Search for the cell housing the specified text and yield its [X, Y] center coordinate. 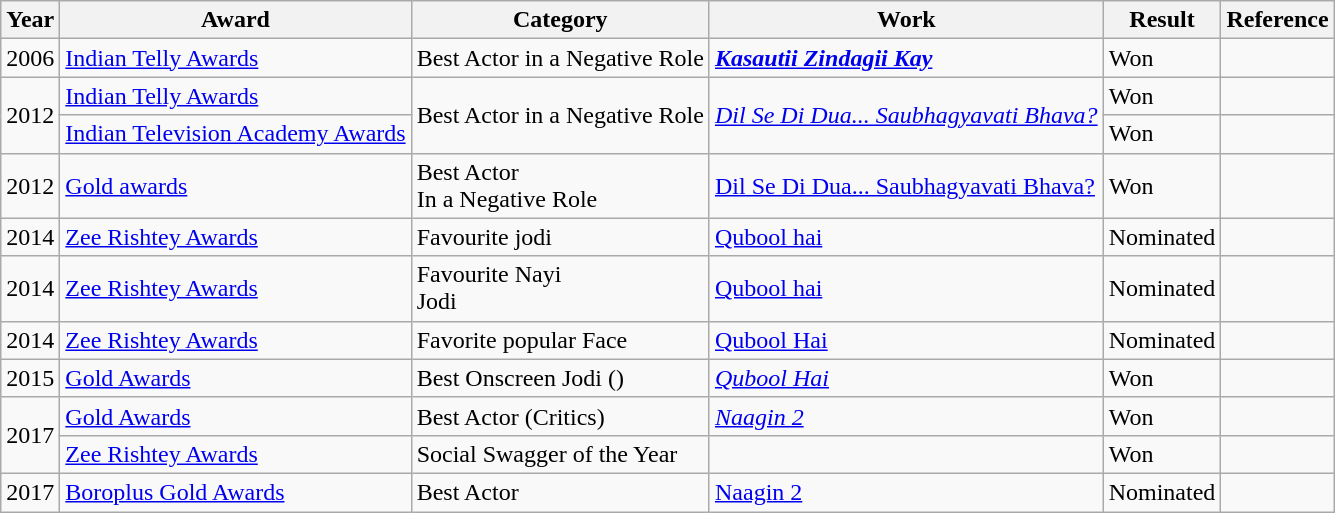
2015 [30, 378]
Social Swagger of the Year [560, 454]
Year [30, 20]
Favourite jodi [560, 237]
Kasautii Zindagii Kay [906, 58]
Favourite NayiJodi [560, 288]
Reference [1278, 20]
Gold awards [236, 186]
2006 [30, 58]
Favorite popular Face [560, 340]
Work [906, 20]
Best Actor [560, 492]
Best ActorIn a Negative Role [560, 186]
Best Actor (Critics) [560, 416]
Result [1162, 20]
Boroplus Gold Awards [236, 492]
Category [560, 20]
Indian Television Academy Awards [236, 134]
Best Onscreen Jodi () [560, 378]
Award [236, 20]
